Detect which cell encompasses the target text, then output its (x, y) center coordinate. 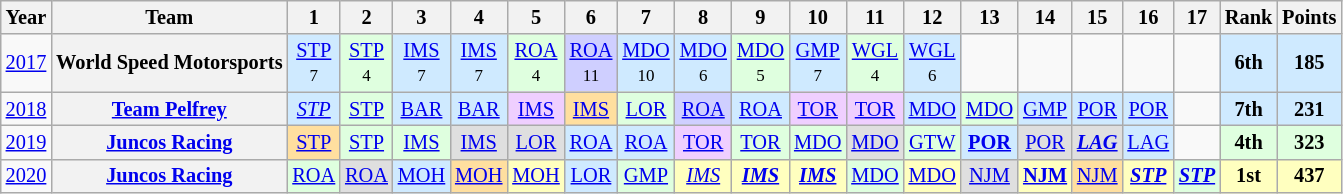
ROA4 (536, 63)
231 (1309, 109)
5 (536, 17)
WGL4 (874, 63)
14 (1045, 17)
2018 (26, 109)
6th (1248, 63)
2019 (26, 142)
3 (422, 17)
17 (1197, 17)
12 (932, 17)
9 (760, 17)
Year (26, 17)
6 (592, 17)
MDO5 (760, 63)
16 (1148, 17)
World Speed Motorsports (169, 63)
7th (1248, 109)
Points (1309, 17)
ROA11 (592, 63)
MDO6 (704, 63)
437 (1309, 176)
2020 (26, 176)
WGL6 (932, 63)
Rank (1248, 17)
MDO10 (646, 63)
GTW (932, 142)
1 (314, 17)
4 (478, 17)
STP7 (314, 63)
8 (704, 17)
13 (990, 17)
Team (169, 17)
185 (1309, 63)
1st (1248, 176)
10 (818, 17)
15 (1097, 17)
2017 (26, 63)
Team Pelfrey (169, 109)
4th (1248, 142)
7 (646, 17)
11 (874, 17)
STP4 (366, 63)
323 (1309, 142)
2 (366, 17)
GMP7 (818, 63)
